Return the [X, Y] coordinate for the center point of the cell that contains the specified text.  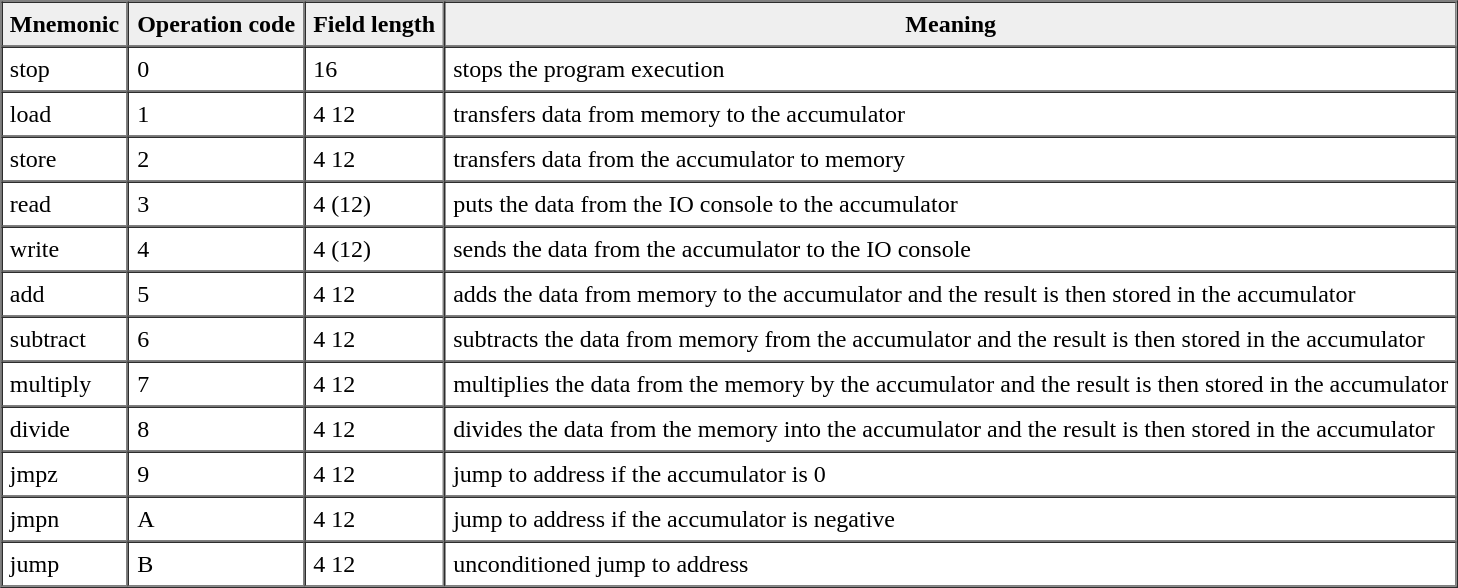
Mnemonic [64, 24]
subtract [64, 338]
Meaning [950, 24]
jump to address if the accumulator is negative [950, 518]
load [64, 114]
jmpn [64, 518]
Field length [374, 24]
multiplies the data from the memory by the accumulator and the result is then stored in the accumulator [950, 384]
transfers data from the accumulator to memory [950, 158]
0 [216, 68]
write [64, 248]
8 [216, 428]
Operation code [216, 24]
stop [64, 68]
16 [374, 68]
subtracts the data from memory from the accumulator and the result is then stored in the accumulator [950, 338]
puts the data from the IO console to the accumulator [950, 204]
store [64, 158]
1 [216, 114]
sends the data from the accumulator to the IO console [950, 248]
add [64, 294]
divide [64, 428]
jump to address if the accumulator is 0 [950, 474]
adds the data from memory to the accumulator and the result is then stored in the accumulator [950, 294]
divides the data from the memory into the accumulator and the result is then stored in the accumulator [950, 428]
jmpz [64, 474]
A [216, 518]
9 [216, 474]
jump [64, 564]
5 [216, 294]
stops the program execution [950, 68]
2 [216, 158]
multiply [64, 384]
read [64, 204]
6 [216, 338]
transfers data from memory to the accumulator [950, 114]
4 [216, 248]
7 [216, 384]
B [216, 564]
3 [216, 204]
unconditioned jump to address [950, 564]
